Output the (x, y) coordinate of the center of the cell containing the given text.  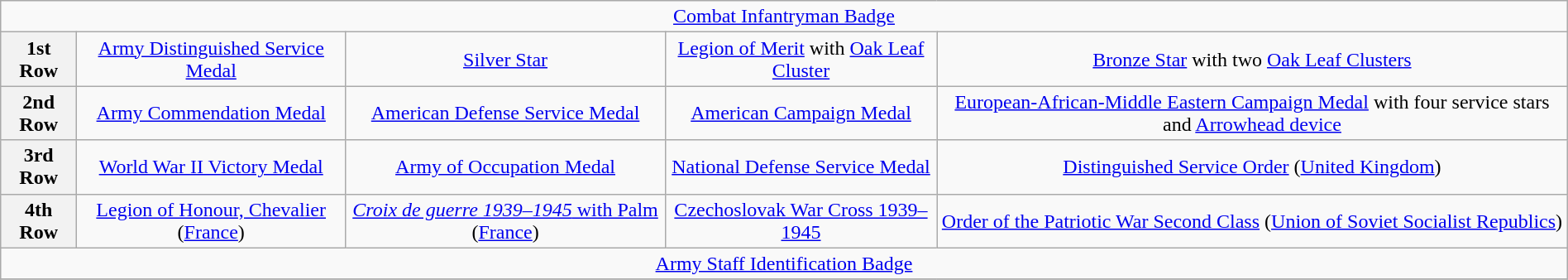
American Campaign Medal (801, 113)
4th Row (39, 220)
Legion of Merit with Oak Leaf Cluster (801, 60)
Bronze Star with two Oak Leaf Clusters (1252, 60)
World War II Victory Medal (212, 167)
Combat Infantryman Badge (784, 17)
3rd Row (39, 167)
Distinguished Service Order (United Kingdom) (1252, 167)
Army Commendation Medal (212, 113)
National Defense Service Medal (801, 167)
2nd Row (39, 113)
Order of the Patriotic War Second Class (Union of Soviet Socialist Republics) (1252, 220)
Czechoslovak War Cross 1939–1945 (801, 220)
Army of Occupation Medal (506, 167)
Silver Star (506, 60)
Army Distinguished Service Medal (212, 60)
Legion of Honour, Chevalier (France) (212, 220)
European-African-Middle Eastern Campaign Medal with four service stars and Arrowhead device (1252, 113)
Croix de guerre 1939–1945 with Palm (France) (506, 220)
American Defense Service Medal (506, 113)
Army Staff Identification Badge (784, 263)
1st Row (39, 60)
